From the cell containing the given text, extract its center point as (x, y) coordinate. 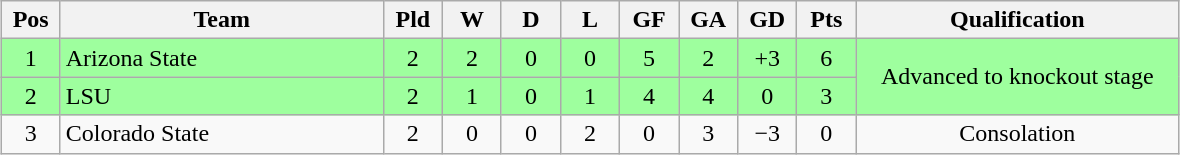
D (530, 20)
Pos (30, 20)
Colorado State (222, 134)
Consolation (1018, 134)
Arizona State (222, 58)
Qualification (1018, 20)
Team (222, 20)
Pld (412, 20)
Pts (826, 20)
W (472, 20)
5 (650, 58)
GF (650, 20)
GA (708, 20)
Advanced to knockout stage (1018, 77)
GD (768, 20)
6 (826, 58)
LSU (222, 96)
−3 (768, 134)
+3 (768, 58)
L (590, 20)
